Scan for the cell matching the given text and deliver its (x, y) coordinate at center. 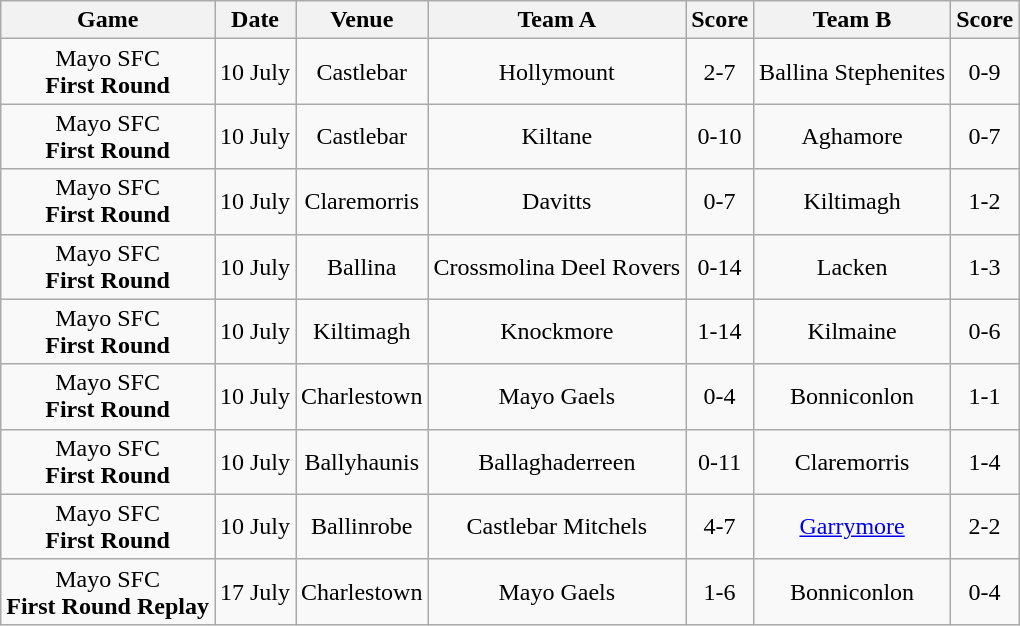
Hollymount (557, 72)
4-7 (720, 526)
Date (254, 20)
Kiltane (557, 136)
0-10 (720, 136)
Knockmore (557, 332)
0-9 (985, 72)
1-3 (985, 266)
2-2 (985, 526)
1-14 (720, 332)
0-11 (720, 462)
Davitts (557, 202)
Aghamore (852, 136)
1-4 (985, 462)
Team A (557, 20)
0-6 (985, 332)
Ballaghaderreen (557, 462)
Crossmolina Deel Rovers (557, 266)
0-14 (720, 266)
Garrymore (852, 526)
1-2 (985, 202)
2-7 (720, 72)
Ballina (362, 266)
Castlebar Mitchels (557, 526)
Ballyhaunis (362, 462)
Ballinrobe (362, 526)
Team B (852, 20)
Ballina Stephenites (852, 72)
Kilmaine (852, 332)
17 July (254, 592)
Venue (362, 20)
Mayo SFCFirst Round Replay (108, 592)
Game (108, 20)
Lacken (852, 266)
1-1 (985, 396)
1-6 (720, 592)
